Determine the [x, y] coordinate at the center of the cell enclosing the given text.  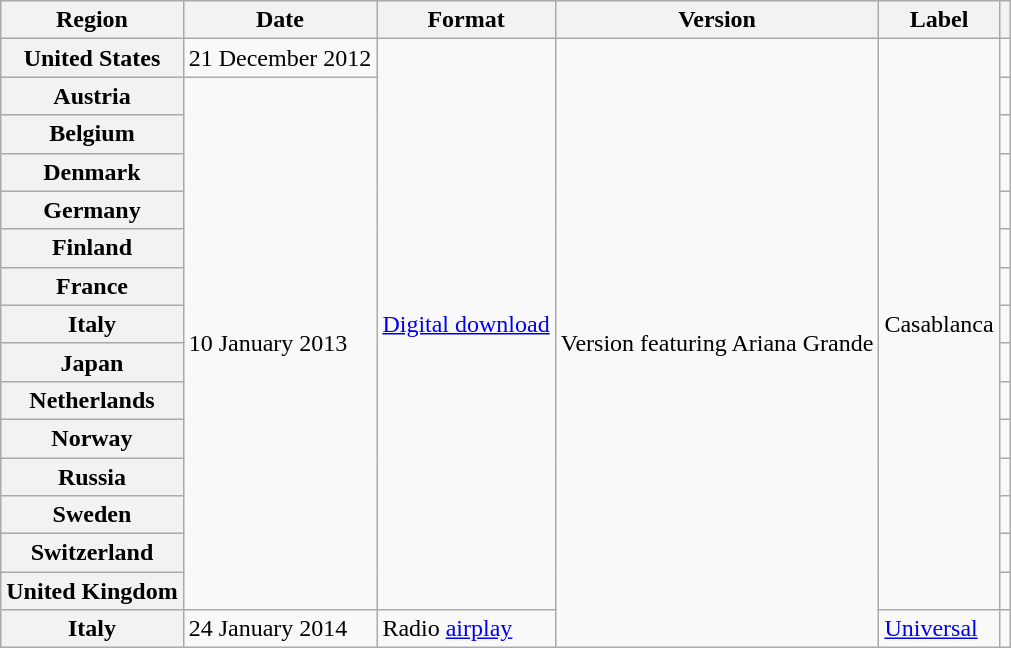
United Kingdom [92, 591]
United States [92, 58]
Universal [939, 629]
Format [466, 20]
Sweden [92, 515]
Japan [92, 362]
10 January 2013 [280, 344]
Radio airplay [466, 629]
Date [280, 20]
Version featuring Ariana Grande [717, 344]
24 January 2014 [280, 629]
Germany [92, 210]
Norway [92, 438]
Netherlands [92, 400]
France [92, 286]
Finland [92, 248]
Casablanca [939, 324]
Denmark [92, 172]
Switzerland [92, 553]
Digital download [466, 324]
Austria [92, 96]
Belgium [92, 134]
Russia [92, 477]
21 December 2012 [280, 58]
Version [717, 20]
Label [939, 20]
Region [92, 20]
